Return the (X, Y) coordinate for the center point of the cell that contains the specified text.  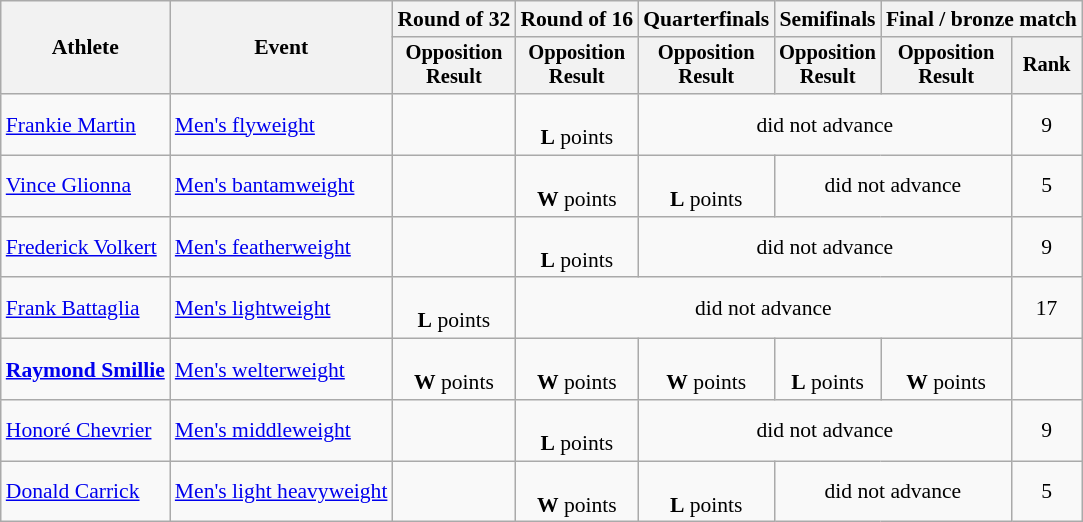
Raymond Smillie (86, 370)
Vince Glionna (86, 186)
Rank (1046, 66)
Men's bantamweight (282, 186)
Quarterfinals (706, 19)
Event (282, 48)
Athlete (86, 48)
Final / bronze match (982, 19)
Donald Carrick (86, 492)
Frankie Martin (86, 124)
Men's light heavyweight (282, 492)
Men's featherweight (282, 248)
Frank Battaglia (86, 308)
Men's flyweight (282, 124)
Semifinals (828, 19)
Men's welterweight (282, 370)
Men's lightweight (282, 308)
Round of 16 (576, 19)
Frederick Volkert (86, 248)
Honoré Chevrier (86, 430)
Round of 32 (454, 19)
Men's middleweight (282, 430)
17 (1046, 308)
